Capture the cell that displays the provided text and extract its [x, y] central coordinate. 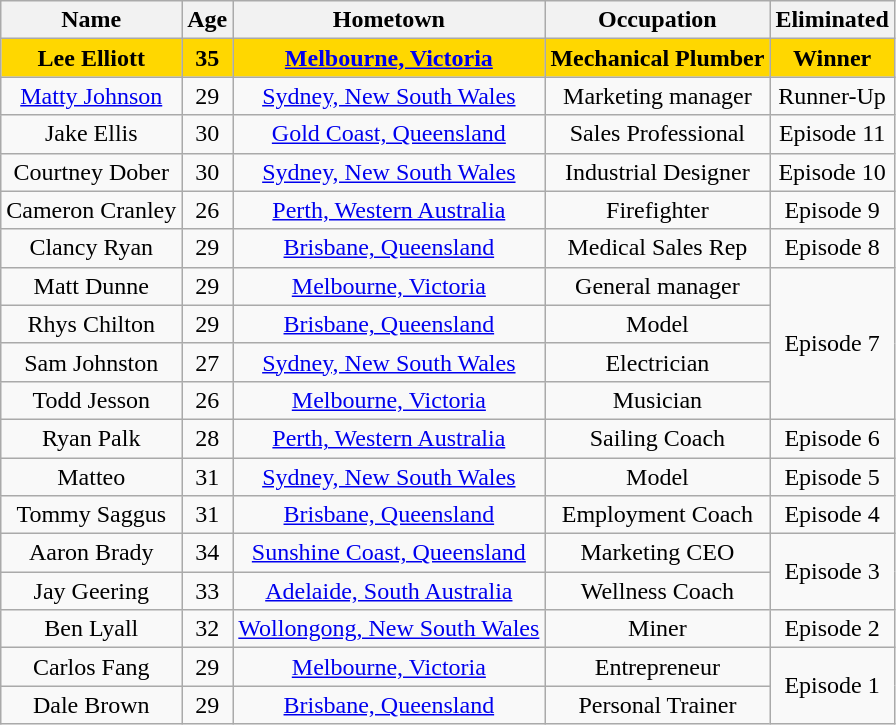
Firefighter [658, 210]
Episode 4 [832, 515]
27 [208, 362]
Miner [658, 629]
General manager [658, 286]
Employment Coach [658, 515]
32 [208, 629]
Clancy Ryan [92, 248]
Sunshine Coast, Queensland [389, 553]
Courtney Dober [92, 172]
Episode 3 [832, 572]
Episode 11 [832, 134]
Cameron Cranley [92, 210]
Occupation [658, 20]
Medical Sales Rep [658, 248]
35 [208, 58]
Episode 2 [832, 629]
Personal Trainer [658, 705]
Runner-Up [832, 96]
Ben Lyall [92, 629]
Todd Jesson [92, 400]
Winner [832, 58]
Dale Brown [92, 705]
Name [92, 20]
Episode 9 [832, 210]
Matty Johnson [92, 96]
Matt Dunne [92, 286]
Mechanical Plumber [658, 58]
Aaron Brady [92, 553]
Sam Johnston [92, 362]
Jay Geering [92, 591]
Episode 5 [832, 477]
Industrial Designer [658, 172]
Marketing CEO [658, 553]
Carlos Fang [92, 667]
Wollongong, New South Wales [389, 629]
Episode 7 [832, 343]
Sailing Coach [658, 438]
Jake Ellis [92, 134]
Marketing manager [658, 96]
Episode 10 [832, 172]
33 [208, 591]
Gold Coast, Queensland [389, 134]
Entrepreneur [658, 667]
Adelaide, South Australia [389, 591]
Electrician [658, 362]
Age [208, 20]
Episode 8 [832, 248]
Ryan Palk [92, 438]
Rhys Chilton [92, 324]
Episode 1 [832, 686]
Tommy Saggus [92, 515]
Episode 6 [832, 438]
Musician [658, 400]
Hometown [389, 20]
Wellness Coach [658, 591]
34 [208, 553]
Eliminated [832, 20]
Matteo [92, 477]
28 [208, 438]
Lee Elliott [92, 58]
Sales Professional [658, 134]
